Search for the cell housing the specified text and yield its (X, Y) center coordinate. 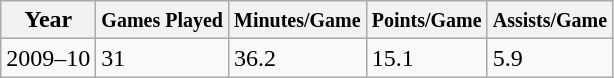
2009–10 (48, 58)
36.2 (297, 58)
Assists/Game (550, 20)
31 (162, 58)
5.9 (550, 58)
Year (48, 20)
15.1 (426, 58)
Minutes/Game (297, 20)
Points/Game (426, 20)
Games Played (162, 20)
